Provide the (x, y) coordinate of the cell's center where the given text is located.  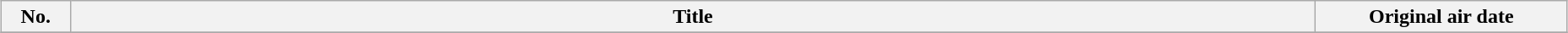
No. (35, 17)
Title (693, 17)
Original air date (1441, 17)
